Extract the (x, y) coordinate from the center of the cell holding the provided text.  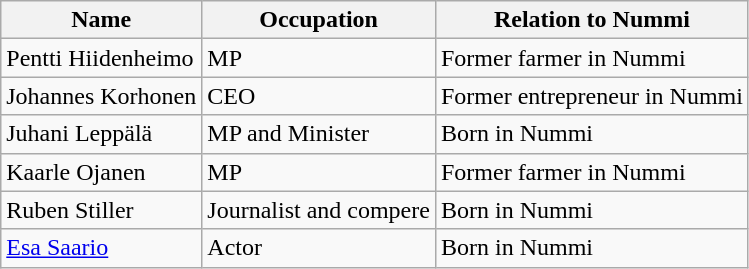
Ruben Stiller (102, 210)
Name (102, 20)
Kaarle Ojanen (102, 172)
Pentti Hiidenheimo (102, 58)
Former entrepreneur in Nummi (592, 96)
Journalist and compere (319, 210)
CEO (319, 96)
Esa Saario (102, 248)
Juhani Leppälä (102, 134)
Occupation (319, 20)
MP and Minister (319, 134)
Johannes Korhonen (102, 96)
Relation to Nummi (592, 20)
Actor (319, 248)
